Extract the (X, Y) coordinate from the center of the cell holding the provided text.  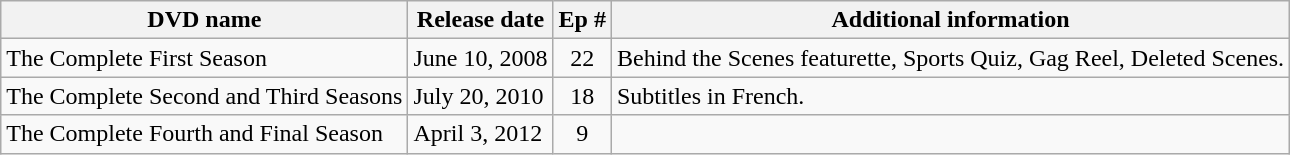
Subtitles in French. (950, 96)
Behind the Scenes featurette, Sports Quiz, Gag Reel, Deleted Scenes. (950, 58)
22 (582, 58)
18 (582, 96)
DVD name (204, 20)
The Complete Second and Third Seasons (204, 96)
June 10, 2008 (480, 58)
April 3, 2012 (480, 134)
Release date (480, 20)
The Complete First Season (204, 58)
July 20, 2010 (480, 96)
Additional information (950, 20)
Ep # (582, 20)
9 (582, 134)
The Complete Fourth and Final Season (204, 134)
